Detect which cell encompasses the target text, then output its (X, Y) center coordinate. 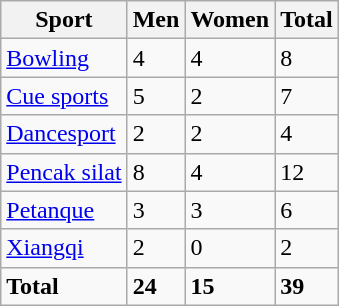
Men (156, 20)
Women (230, 20)
7 (307, 96)
Sport (64, 20)
Cue sports (64, 96)
5 (156, 96)
12 (307, 172)
39 (307, 286)
Dancesport (64, 134)
0 (230, 248)
24 (156, 286)
Bowling (64, 58)
15 (230, 286)
Pencak silat (64, 172)
Xiangqi (64, 248)
Petanque (64, 210)
6 (307, 210)
